Detect which cell encompasses the target text, then output its (x, y) center coordinate. 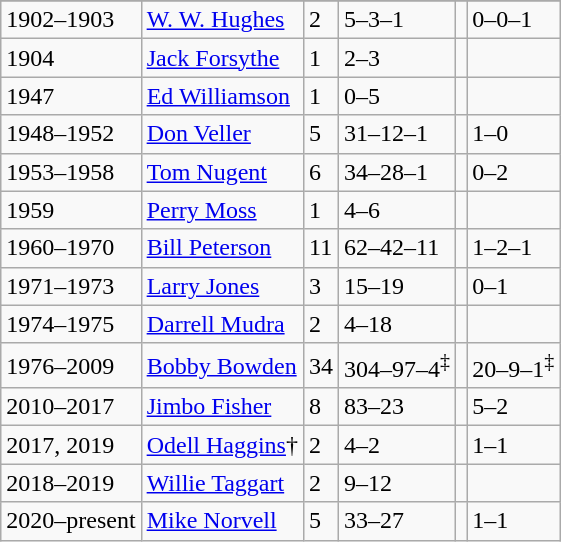
Willie Taggart (222, 483)
1–2–1 (514, 248)
W. W. Hughes (222, 20)
3 (320, 286)
34–28–1 (398, 172)
4–2 (398, 445)
2–3 (398, 58)
1–0 (514, 134)
1902–1903 (71, 20)
Ed Williamson (222, 96)
1976–2009 (71, 366)
0–1 (514, 286)
6 (320, 172)
1948–1952 (71, 134)
5–2 (514, 407)
31–12–1 (398, 134)
Don Veller (222, 134)
8 (320, 407)
Bill Peterson (222, 248)
4–6 (398, 210)
4–18 (398, 324)
5–3–1 (398, 20)
Odell Haggins† (222, 445)
1960–1970 (71, 248)
Larry Jones (222, 286)
2018–2019 (71, 483)
304–97–4‡ (398, 366)
83–23 (398, 407)
Darrell Mudra (222, 324)
15–19 (398, 286)
2020–present (71, 521)
Mike Norvell (222, 521)
62–42–11 (398, 248)
0–0–1 (514, 20)
0–2 (514, 172)
2017, 2019 (71, 445)
Jimbo Fisher (222, 407)
Bobby Bowden (222, 366)
Perry Moss (222, 210)
1904 (71, 58)
9–12 (398, 483)
20–9–1‡ (514, 366)
Tom Nugent (222, 172)
2010–2017 (71, 407)
1974–1975 (71, 324)
34 (320, 366)
1971–1973 (71, 286)
Jack Forsythe (222, 58)
1947 (71, 96)
1959 (71, 210)
11 (320, 248)
0–5 (398, 96)
1953–1958 (71, 172)
33–27 (398, 521)
